Provide the [x, y] coordinate of the cell's center where the given text is located.  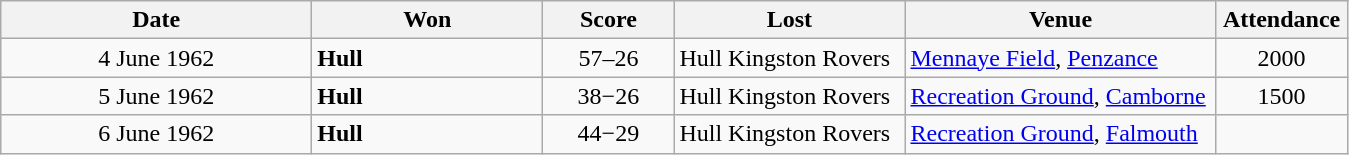
Recreation Ground, Camborne [1060, 96]
38−26 [608, 96]
Mennaye Field, Penzance [1060, 58]
6 June 1962 [156, 134]
1500 [1282, 96]
Recreation Ground, Falmouth [1060, 134]
Lost [790, 20]
57–26 [608, 58]
Won [428, 20]
Venue [1060, 20]
2000 [1282, 58]
Date [156, 20]
5 June 1962 [156, 96]
Score [608, 20]
44−29 [608, 134]
Attendance [1282, 20]
4 June 1962 [156, 58]
